Output the (X, Y) coordinate of the center of the cell containing the given text.  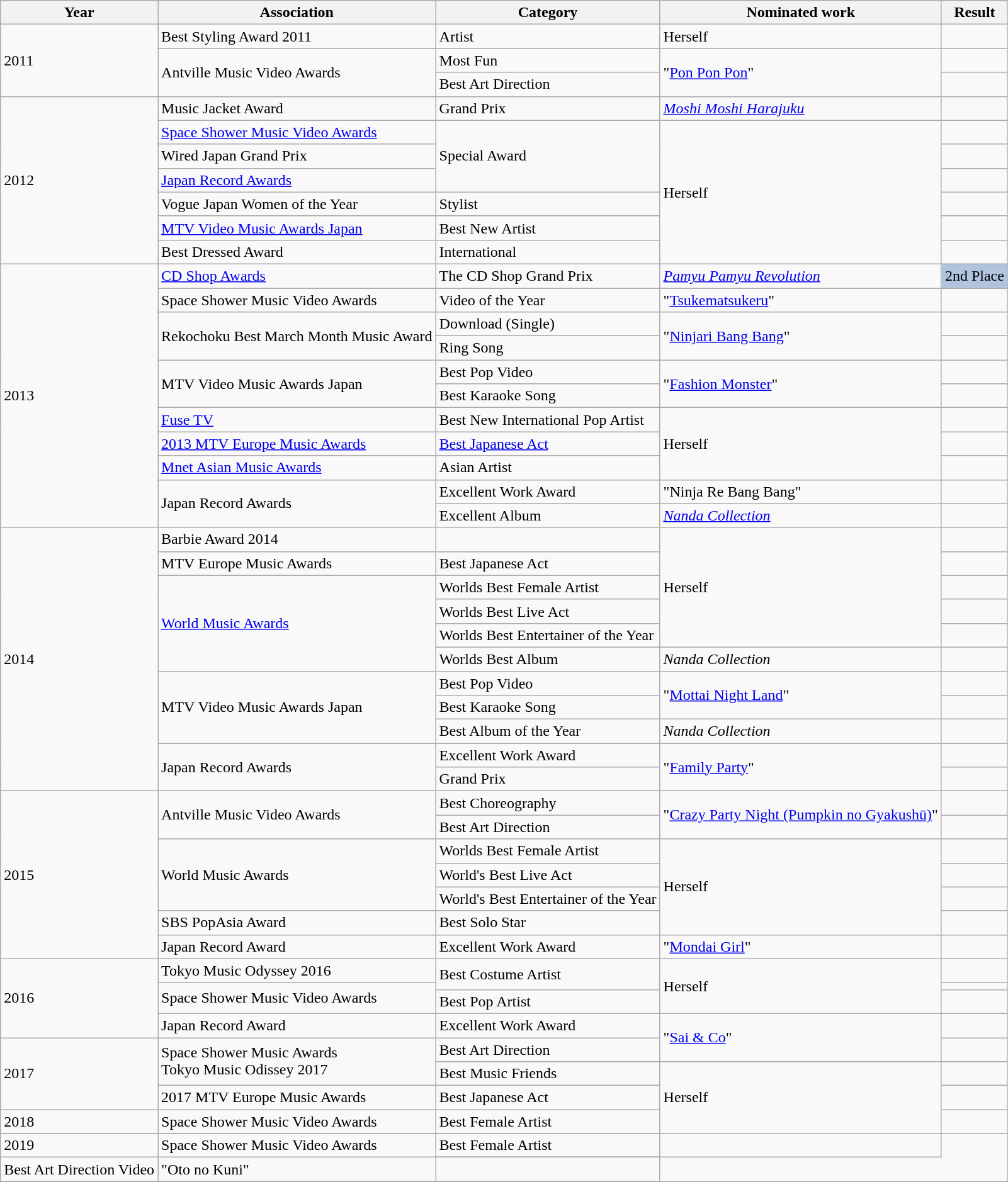
Best Costume Artist (548, 974)
Vogue Japan Women of the Year (297, 204)
The CD Shop Grand Prix (548, 276)
Stylist (548, 204)
Worlds Best Live Act (548, 611)
Nominated work (801, 13)
Moshi Moshi Harajuku (801, 108)
2nd Place (975, 276)
Category (548, 13)
Best Art Direction Video (79, 1169)
CD Shop Awards (297, 276)
2013 MTV Europe Music Awards (297, 444)
Best New International Pop Artist (548, 420)
Tokyo Music Odyssey 2016 (297, 971)
2019 (79, 1145)
Result (975, 13)
World's Best Entertainer of the Year (548, 899)
Best New Artist (548, 228)
Video of the Year (548, 300)
"Ninja Re Bang Bang" (801, 492)
Worlds Best Album (548, 659)
Best Pop Artist (548, 1001)
Year (79, 13)
Space Shower Music AwardsTokyo Music Odissey 2017 (297, 1061)
Music Jacket Award (297, 108)
Special Award (548, 156)
Most Fun (548, 60)
"Tsukematsukeru" (801, 300)
Best Album of the Year (548, 731)
"Fashion Monster" (801, 384)
Pamyu Pamyu Revolution (801, 276)
Ring Song (548, 348)
2017 MTV Europe Music Awards (297, 1098)
Best Choreography (548, 803)
MTV Europe Music Awards (297, 563)
2012 (79, 180)
"Sai & Co" (801, 1037)
2014 (79, 660)
Association (297, 13)
"Ninjari Bang Bang" (801, 336)
2018 (79, 1122)
"Crazy Party Night (Pumpkin no Gyakushū)" (801, 815)
Best Styling Award 2011 (297, 37)
Worlds Best Entertainer of the Year (548, 635)
2015 (79, 875)
Best Solo Star (548, 923)
2011 (79, 60)
"Oto no Kuni" (297, 1169)
Artist (548, 37)
2013 (79, 395)
Rekochoku Best March Month Music Award (297, 336)
Fuse TV (297, 420)
Download (Single) (548, 324)
"Mondai Girl" (801, 947)
"Family Party" (801, 767)
SBS PopAsia Award (297, 923)
Asian Artist (548, 468)
Wired Japan Grand Prix (297, 156)
Mnet Asian Music Awards (297, 468)
2016 (79, 998)
Barbie Award 2014 (297, 539)
Excellent Album (548, 515)
Best Dressed Award (297, 252)
2017 (79, 1073)
World's Best Live Act (548, 875)
Best Music Friends (548, 1074)
"Pon Pon Pon" (801, 72)
"Mottai Night Land" (801, 695)
International (548, 252)
